Find where the given text appears and provide that cell's center as (x, y) coordinate. 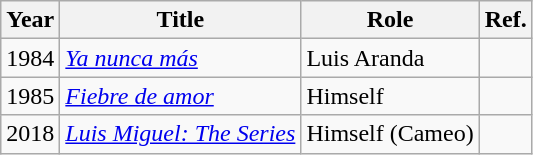
2018 (30, 134)
1985 (30, 96)
Luis Miguel: The Series (180, 134)
Title (180, 20)
Ya nunca más (180, 58)
Himself (390, 96)
Luis Aranda (390, 58)
Himself (Cameo) (390, 134)
1984 (30, 58)
Year (30, 20)
Fiebre de amor (180, 96)
Ref. (506, 20)
Role (390, 20)
